Identify which cell holds the provided text, then report its [x, y] central coordinate. 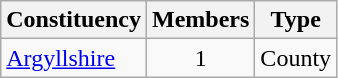
Type [296, 20]
Constituency [74, 20]
1 [200, 58]
County [296, 58]
Members [200, 20]
Argyllshire [74, 58]
